Detect which cell encompasses the target text, then output its [x, y] center coordinate. 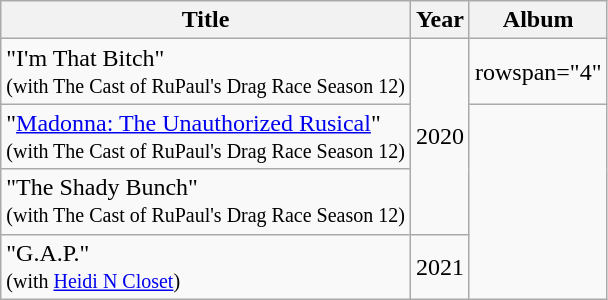
rowspan="4" [538, 72]
"G.A.P."(with Heidi N Closet) [206, 266]
Year [440, 20]
Title [206, 20]
Album [538, 20]
2020 [440, 136]
"The Shady Bunch"(with The Cast of RuPaul's Drag Race Season 12) [206, 202]
"Madonna: The Unauthorized Rusical"(with The Cast of RuPaul's Drag Race Season 12) [206, 136]
"I'm That Bitch"(with The Cast of RuPaul's Drag Race Season 12) [206, 72]
2021 [440, 266]
